Determine the [X, Y] coordinate at the center of the cell enclosing the given text.  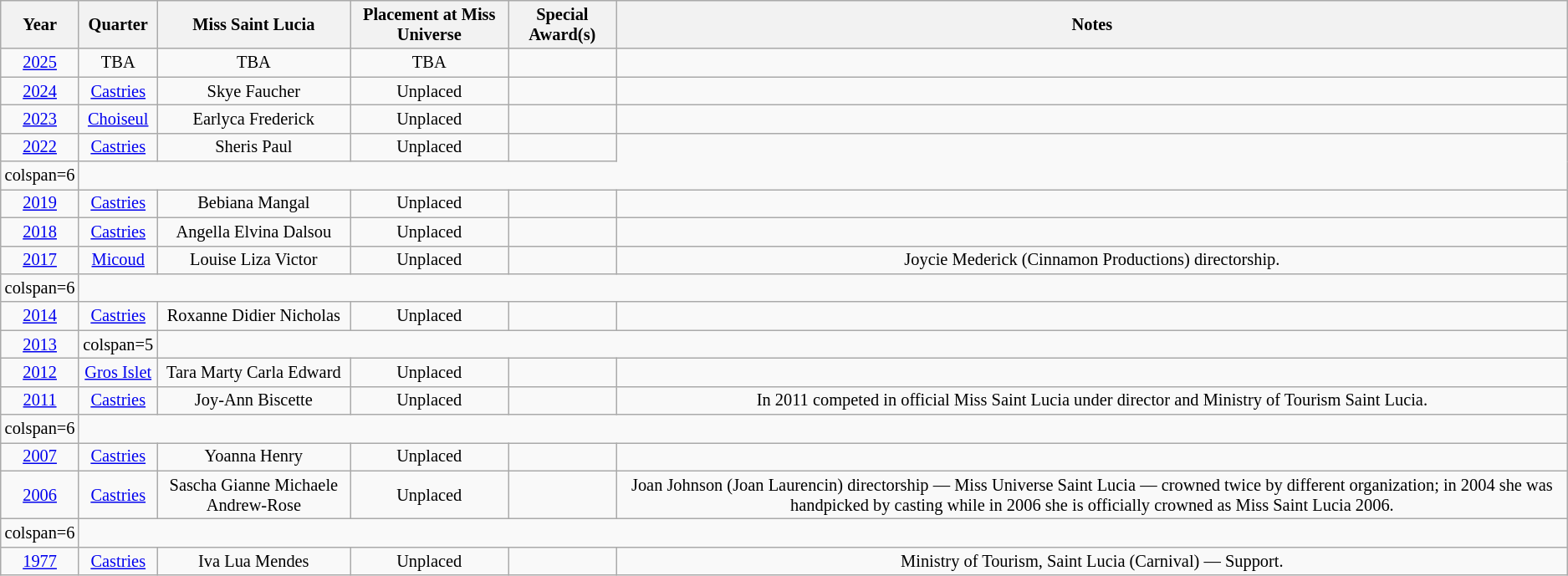
Special Award(s) [562, 24]
Skye Faucher [254, 91]
2017 [40, 260]
1977 [40, 561]
Bebiana Mangal [254, 203]
Year [40, 24]
2022 [40, 147]
colspan=5 [118, 344]
2014 [40, 316]
Tara Marty Carla Edward [254, 372]
Iva Lua Mendes [254, 561]
2023 [40, 119]
2019 [40, 203]
In 2011 competed in official Miss Saint Lucia under director and Ministry of Tourism Saint Lucia. [1092, 400]
2018 [40, 232]
Sascha Gianne Michaele Andrew-Rose [254, 495]
Gros Islet [118, 372]
Sheris Paul [254, 147]
2011 [40, 400]
Quarter [118, 24]
Notes [1092, 24]
Placement at Miss Universe [430, 24]
2025 [40, 63]
2024 [40, 91]
Micoud [118, 260]
Earlyca Frederick [254, 119]
Ministry of Tourism, Saint Lucia (Carnival) — Support. [1092, 561]
2013 [40, 344]
2007 [40, 456]
Louise Liza Victor [254, 260]
Joycie Mederick (Cinnamon Productions) directorship. [1092, 260]
Yoanna Henry [254, 456]
Choiseul [118, 119]
Miss Saint Lucia [254, 24]
2012 [40, 372]
Angella Elvina Dalsou [254, 232]
Joy-Ann Biscette [254, 400]
Roxanne Didier Nicholas [254, 316]
2006 [40, 495]
